Pinpoint the cell where the given text exists, returning its (x, y) midpoint coordinate. 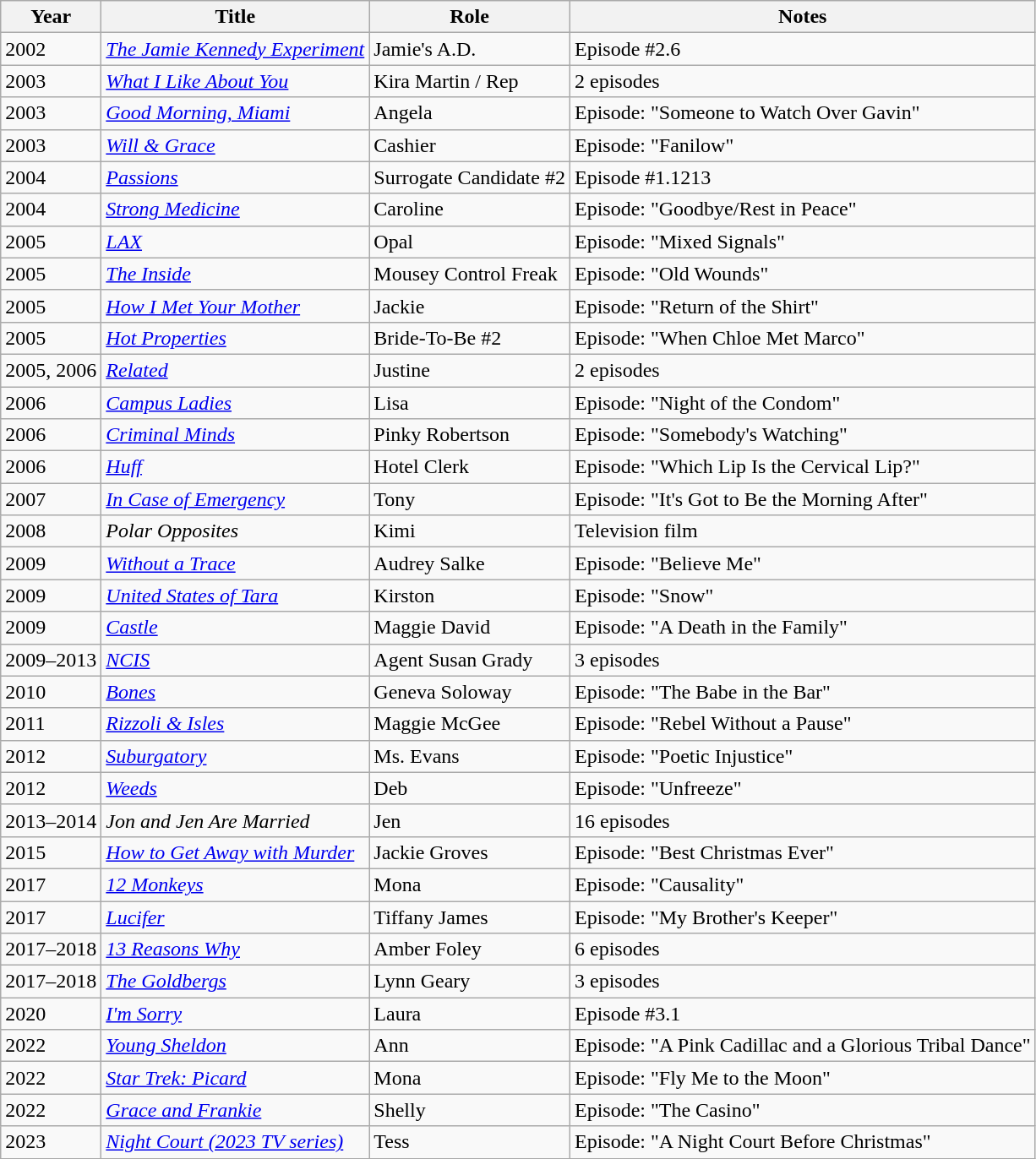
Episode: "Unfreeze" (803, 788)
Year (51, 17)
LAX (235, 242)
Weeds (235, 788)
2010 (51, 692)
Polar Opposites (235, 531)
Pinky Robertson (470, 435)
Hotel Clerk (470, 467)
Episode: "A Pink Cadillac and a Glorious Tribal Dance" (803, 1046)
Ann (470, 1046)
Episode: "Fanilow" (803, 145)
16 episodes (803, 820)
NCIS (235, 660)
Deb (470, 788)
Episode: "Goodbye/Rest in Peace" (803, 209)
Episode: "Believe Me" (803, 563)
Without a Trace (235, 563)
Agent Susan Grady (470, 660)
2009–2013 (51, 660)
Episode: "It's Got to Be the Morning After" (803, 499)
Episode: "The Babe in the Bar" (803, 692)
Maggie David (470, 628)
Amber Foley (470, 950)
The Jamie Kennedy Experiment (235, 49)
Night Court (2023 TV series) (235, 1142)
Episode: "Poetic Injustice" (803, 756)
Lucifer (235, 917)
2002 (51, 49)
Role (470, 17)
Bones (235, 692)
Cashier (470, 145)
Passions (235, 177)
13 Reasons Why (235, 950)
Tess (470, 1142)
Shelly (470, 1110)
2015 (51, 852)
Opal (470, 242)
2013–2014 (51, 820)
Ms. Evans (470, 756)
In Case of Emergency (235, 499)
Star Trek: Picard (235, 1078)
2008 (51, 531)
Episode: "A Night Court Before Christmas" (803, 1142)
Episode: "Snow" (803, 596)
Episode: "Night of the Condom" (803, 403)
Episode: "Mixed Signals" (803, 242)
Episode: "Return of the Shirt" (803, 306)
2011 (51, 724)
Episode: "When Chloe Met Marco" (803, 338)
How to Get Away with Murder (235, 852)
Young Sheldon (235, 1046)
United States of Tara (235, 596)
Episode: "Rebel Without a Pause" (803, 724)
Will & Grace (235, 145)
Caroline (470, 209)
Suburgatory (235, 756)
Tiffany James (470, 917)
Television film (803, 531)
Strong Medicine (235, 209)
Surrogate Candidate #2 (470, 177)
Episode: "Fly Me to the Moon" (803, 1078)
Episode: "Best Christmas Ever" (803, 852)
2020 (51, 1014)
Jackie (470, 306)
I'm Sorry (235, 1014)
Episode: "My Brother's Keeper" (803, 917)
Kira Martin / Rep (470, 81)
Jackie Groves (470, 852)
Justine (470, 370)
12 Monkeys (235, 884)
Laura (470, 1014)
Episode: "Somebody's Watching" (803, 435)
Jamie's A.D. (470, 49)
Episode: "Causality" (803, 884)
Criminal Minds (235, 435)
The Goldbergs (235, 982)
Episode #3.1 (803, 1014)
Angela (470, 113)
Good Morning, Miami (235, 113)
Tony (470, 499)
Lisa (470, 403)
Rizzoli & Isles (235, 724)
Episode: "Someone to Watch Over Gavin" (803, 113)
Maggie McGee (470, 724)
Castle (235, 628)
Campus Ladies (235, 403)
The Inside (235, 274)
Episode: "Which Lip Is the Cervical Lip?" (803, 467)
Kirston (470, 596)
Episode: "A Death in the Family" (803, 628)
Episode: "The Casino" (803, 1110)
Bride-To-Be #2 (470, 338)
What I Like About You (235, 81)
2007 (51, 499)
Related (235, 370)
Jen (470, 820)
Grace and Frankie (235, 1110)
Jon and Jen Are Married (235, 820)
How I Met Your Mother (235, 306)
2005, 2006 (51, 370)
Episode: "Old Wounds" (803, 274)
Title (235, 17)
Kimi (470, 531)
6 episodes (803, 950)
Episode #2.6 (803, 49)
2023 (51, 1142)
Notes (803, 17)
Hot Properties (235, 338)
Lynn Geary (470, 982)
Huff (235, 467)
Mousey Control Freak (470, 274)
Episode #1.1213 (803, 177)
Geneva Soloway (470, 692)
Audrey Salke (470, 563)
